Return the [x, y] coordinate for the center point of the cell that contains the specified text.  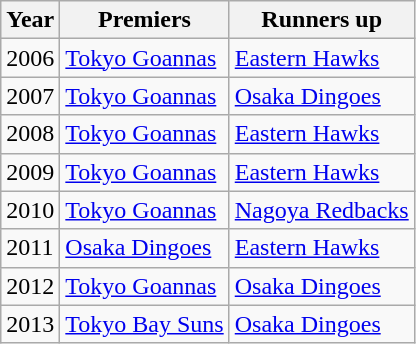
Year [30, 20]
2013 [30, 324]
2008 [30, 134]
Tokyo Bay Suns [144, 324]
2009 [30, 172]
2012 [30, 286]
2011 [30, 248]
2010 [30, 210]
Runners up [322, 20]
Premiers [144, 20]
2006 [30, 58]
Nagoya Redbacks [322, 210]
2007 [30, 96]
